Return (x, y) of the center of cell containing provided text 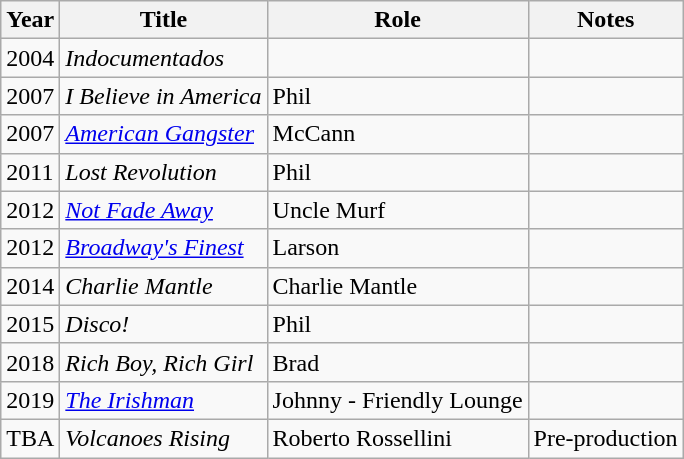
Uncle Murf (398, 210)
Broadway's Finest (164, 248)
Roberto Rossellini (398, 438)
Johnny - Friendly Lounge (398, 400)
2014 (30, 286)
Notes (606, 20)
2004 (30, 58)
Brad (398, 362)
I Believe in America (164, 96)
Not Fade Away (164, 210)
Rich Boy, Rich Girl (164, 362)
2018 (30, 362)
Role (398, 20)
2015 (30, 324)
Title (164, 20)
Disco! (164, 324)
Volcanoes Rising (164, 438)
McCann (398, 134)
Lost Revolution (164, 172)
The Irishman (164, 400)
Year (30, 20)
2011 (30, 172)
Indocumentados (164, 58)
2019 (30, 400)
TBA (30, 438)
Pre-production (606, 438)
Larson (398, 248)
American Gangster (164, 134)
